Return [x, y] of the center of cell containing provided text 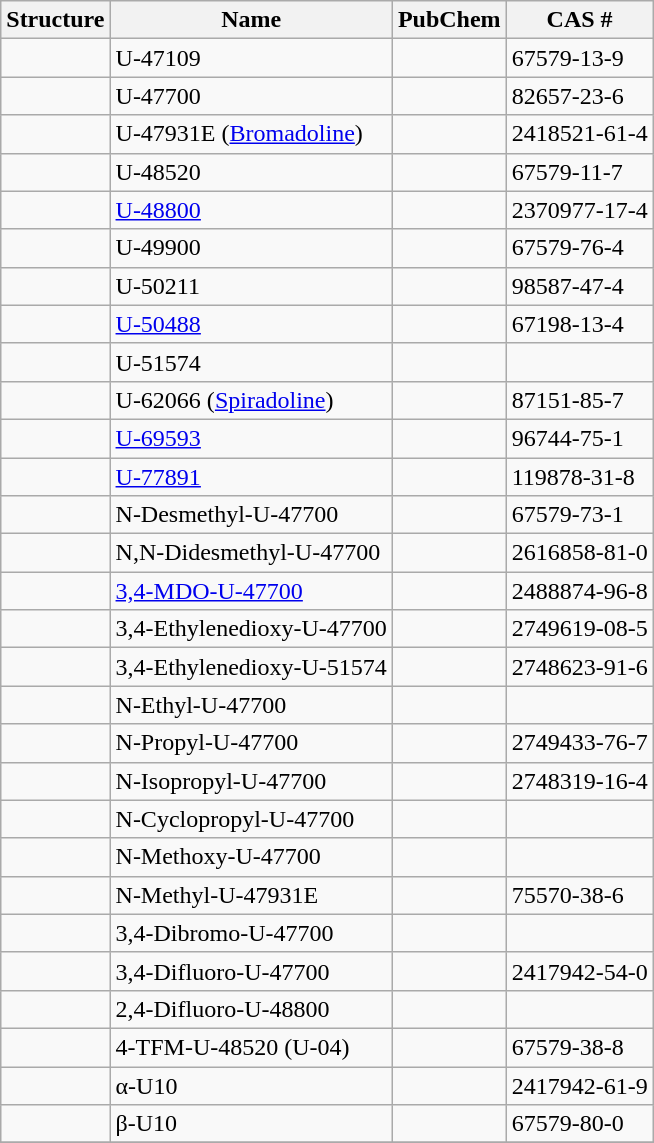
2749433-76-7 [580, 743]
67579-73-1 [580, 515]
U-48520 [251, 172]
β-U10 [251, 1124]
U-50488 [251, 324]
U-69593 [251, 438]
U-47700 [251, 96]
α-U10 [251, 1085]
U-48800 [251, 210]
2488874-96-8 [580, 591]
98587-47-4 [580, 286]
2417942-61-9 [580, 1085]
119878-31-8 [580, 477]
U-62066 (Spiradoline) [251, 400]
N-Isopropyl-U-47700 [251, 781]
67579-11-7 [580, 172]
2370977-17-4 [580, 210]
N-Methyl-U-47931E [251, 895]
3,4-Difluoro-U-47700 [251, 971]
2749619-08-5 [580, 629]
67579-38-8 [580, 1047]
2417942-54-0 [580, 971]
87151-85-7 [580, 400]
3,4-Ethylenedioxy-U-47700 [251, 629]
U-47109 [251, 58]
4-TFM-U-48520 (U-04) [251, 1047]
U-50211 [251, 286]
96744-75-1 [580, 438]
N-Propyl-U-47700 [251, 743]
75570-38-6 [580, 895]
3,4-MDO-U-47700 [251, 591]
U-77891 [251, 477]
2748319-16-4 [580, 781]
PubChem [449, 20]
N-Desmethyl-U-47700 [251, 515]
2,4-Difluoro-U-48800 [251, 1009]
U-49900 [251, 248]
3,4-Ethylenedioxy-U-51574 [251, 667]
N,N-Didesmethyl-U-47700 [251, 553]
N-Cyclopropyl-U-47700 [251, 819]
U-47931E (Bromadoline) [251, 134]
3,4-Dibromo-U-47700 [251, 933]
82657-23-6 [580, 96]
67579-76-4 [580, 248]
Name [251, 20]
N-Methoxy-U-47700 [251, 857]
2418521-61-4 [580, 134]
Structure [56, 20]
2616858-81-0 [580, 553]
U-51574 [251, 362]
67198-13-4 [580, 324]
CAS # [580, 20]
67579-80-0 [580, 1124]
N-Ethyl-U-47700 [251, 705]
2748623-91-6 [580, 667]
67579-13-9 [580, 58]
